Provide the (X, Y) coordinate of the cell's center where the given text is located.  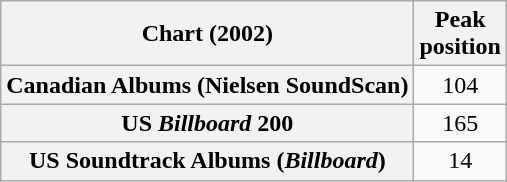
14 (460, 161)
165 (460, 123)
Canadian Albums (Nielsen SoundScan) (208, 85)
Chart (2002) (208, 34)
104 (460, 85)
Peakposition (460, 34)
US Soundtrack Albums (Billboard) (208, 161)
US Billboard 200 (208, 123)
